Provide the [x, y] coordinate of the cell's center where the given text is located.  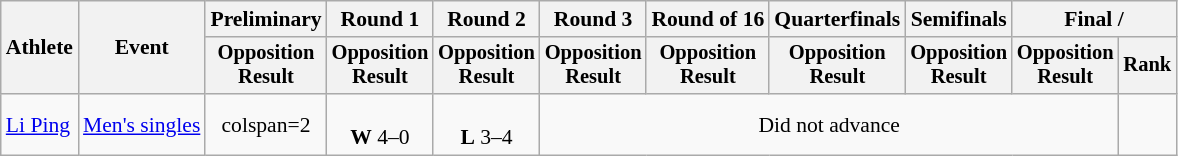
Preliminary [266, 19]
Quarterfinals [837, 19]
Round 1 [380, 19]
Li Ping [40, 124]
L 3–4 [486, 124]
Round 3 [594, 19]
Round 2 [486, 19]
Athlete [40, 48]
Rank [1148, 66]
Semifinals [958, 19]
Event [142, 48]
Final / [1094, 19]
Did not advance [830, 124]
Round of 16 [708, 19]
colspan=2 [266, 124]
Men's singles [142, 124]
W 4–0 [380, 124]
